Detect which cell encompasses the target text, then output its [X, Y] center coordinate. 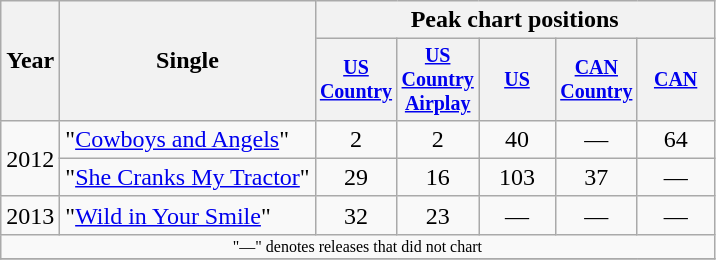
CAN Country [596, 80]
Single [188, 61]
"—" denotes releases that did not chart [358, 246]
"Wild in Your Smile" [188, 215]
Peak chart positions [514, 20]
16 [438, 177]
US [516, 80]
US Country Airplay [438, 80]
40 [516, 139]
29 [356, 177]
"She Cranks My Tractor" [188, 177]
CAN [676, 80]
32 [356, 215]
37 [596, 177]
23 [438, 215]
2012 [30, 158]
US Country [356, 80]
Year [30, 61]
"Cowboys and Angels" [188, 139]
2013 [30, 215]
103 [516, 177]
64 [676, 139]
